Find where the given text appears and provide that cell's center as [X, Y] coordinate. 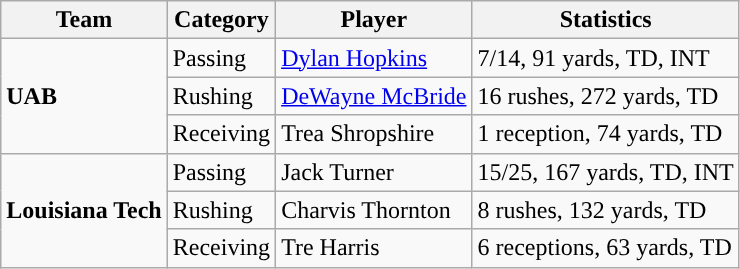
7/14, 91 yards, TD, INT [606, 58]
16 rushes, 272 yards, TD [606, 96]
Category [221, 20]
Player [374, 20]
DeWayne McBride [374, 96]
Statistics [606, 20]
Team [84, 20]
Charvis Thornton [374, 210]
15/25, 167 yards, TD, INT [606, 172]
UAB [84, 96]
8 rushes, 132 yards, TD [606, 210]
Dylan Hopkins [374, 58]
Jack Turner [374, 172]
Trea Shropshire [374, 134]
Tre Harris [374, 248]
6 receptions, 63 yards, TD [606, 248]
1 reception, 74 yards, TD [606, 134]
Louisiana Tech [84, 210]
